Search for the cell housing the specified text and yield its (X, Y) center coordinate. 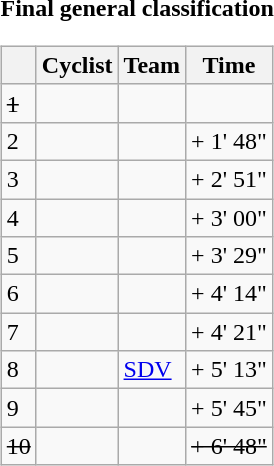
6 (18, 294)
4 (18, 217)
Cyclist (77, 65)
+ 1' 48" (230, 141)
8 (18, 370)
SDV (152, 370)
+ 2' 51" (230, 179)
Team (152, 65)
5 (18, 256)
9 (18, 408)
+ 4' 21" (230, 332)
2 (18, 141)
3 (18, 179)
+ 6' 48" (230, 446)
+ 5' 13" (230, 370)
Time (230, 65)
10 (18, 446)
+ 3' 00" (230, 217)
7 (18, 332)
+ 3' 29" (230, 256)
+ 5' 45" (230, 408)
1 (18, 103)
+ 4' 14" (230, 294)
